Pinpoint the cell where the given text exists, returning its (X, Y) midpoint coordinate. 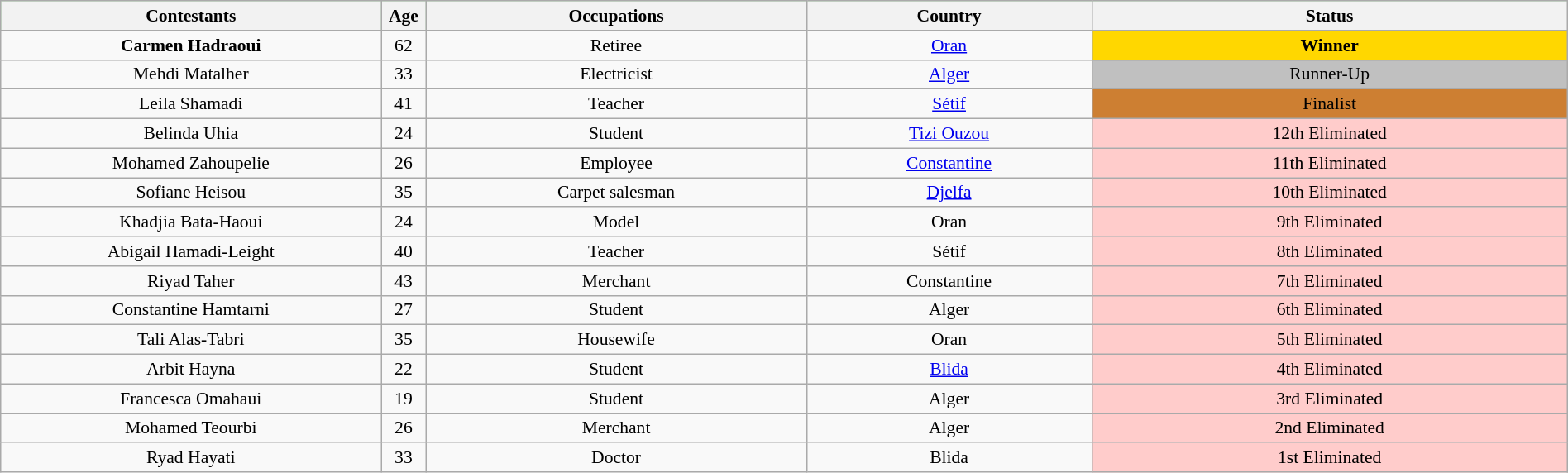
Belinda Uhia (191, 134)
Contestants (191, 16)
6th Eliminated (1330, 310)
11th Eliminated (1330, 163)
9th Eliminated (1330, 222)
Model (616, 222)
Mohamed Zahoupelie (191, 163)
Francesca Omahaui (191, 399)
Housewife (616, 340)
Runner-Up (1330, 74)
12th Eliminated (1330, 134)
1st Eliminated (1330, 458)
3rd Eliminated (1330, 399)
Finalist (1330, 104)
7th Eliminated (1330, 281)
43 (404, 281)
Abigail Hamadi-Leight (191, 251)
Country (949, 16)
Winner (1330, 45)
Carpet salesman (616, 193)
Sofiane Heisou (191, 193)
40 (404, 251)
Occupations (616, 16)
Electricist (616, 74)
Age (404, 16)
27 (404, 310)
Khadjia Bata-Haoui (191, 222)
Mohamed Teourbi (191, 428)
22 (404, 370)
5th Eliminated (1330, 340)
Tali Alas-Tabri (191, 340)
Tizi Ouzou (949, 134)
Djelfa (949, 193)
Mehdi Matalher (191, 74)
10th Eliminated (1330, 193)
Employee (616, 163)
62 (404, 45)
41 (404, 104)
8th Eliminated (1330, 251)
19 (404, 399)
2nd Eliminated (1330, 428)
Doctor (616, 458)
Riyad Taher (191, 281)
Leila Shamadi (191, 104)
Carmen Hadraoui (191, 45)
Ryad Hayati (191, 458)
Retiree (616, 45)
4th Eliminated (1330, 370)
Status (1330, 16)
Constantine Hamtarni (191, 310)
Arbit Hayna (191, 370)
